Find where the given text appears and provide that cell's center as [x, y] coordinate. 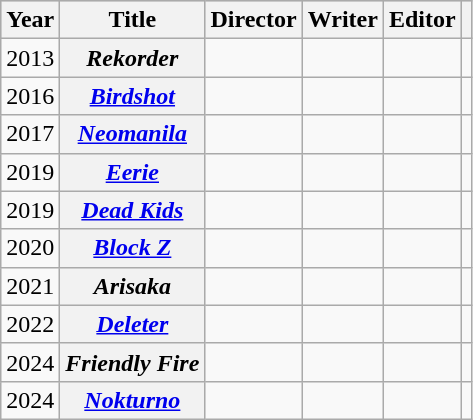
Editor [422, 20]
Writer [342, 20]
2022 [30, 324]
2013 [30, 58]
Deleter [132, 324]
Eerie [132, 172]
Rekorder [132, 58]
Block Z [132, 248]
2020 [30, 248]
2021 [30, 286]
Nokturno [132, 400]
Birdshot [132, 96]
Friendly Fire [132, 362]
Director [254, 20]
Neomanila [132, 134]
Year [30, 20]
Arisaka [132, 286]
2017 [30, 134]
2016 [30, 96]
Title [132, 20]
Dead Kids [132, 210]
